Locate the cell with the specified text and output its (x, y) center coordinate. 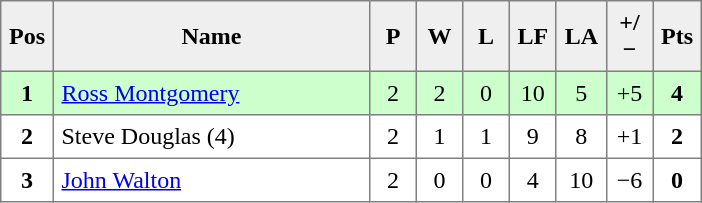
LA (581, 36)
P (393, 36)
Ross Montgomery (211, 93)
5 (581, 93)
+1 (629, 137)
Pts (677, 36)
Name (211, 36)
L (486, 36)
Pos (27, 36)
8 (581, 137)
−6 (629, 180)
John Walton (211, 180)
9 (532, 137)
Steve Douglas (4) (211, 137)
3 (27, 180)
+5 (629, 93)
LF (532, 36)
+/− (629, 36)
W (439, 36)
